From the cell containing the given text, extract its center point as [X, Y] coordinate. 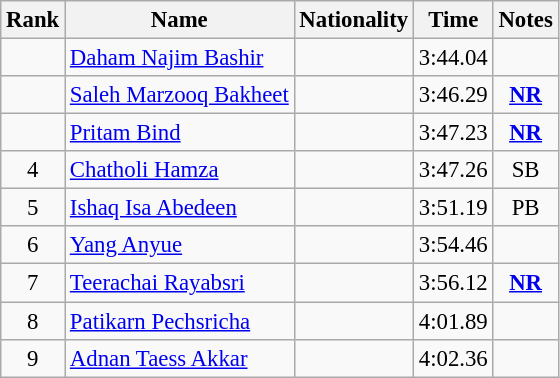
Time [453, 20]
4:02.36 [453, 358]
6 [33, 245]
Yang Anyue [180, 245]
Adnan Taess Akkar [180, 358]
8 [33, 321]
Daham Najim Bashir [180, 58]
Patikarn Pechsricha [180, 321]
3:51.19 [453, 208]
3:46.29 [453, 95]
5 [33, 208]
9 [33, 358]
Nationality [354, 20]
Pritam Bind [180, 133]
4 [33, 170]
Teerachai Rayabsri [180, 283]
3:47.23 [453, 133]
Notes [526, 20]
Saleh Marzooq Bakheet [180, 95]
3:56.12 [453, 283]
Ishaq Isa Abedeen [180, 208]
Chatholi Hamza [180, 170]
3:47.26 [453, 170]
3:44.04 [453, 58]
7 [33, 283]
Rank [33, 20]
PB [526, 208]
SB [526, 170]
3:54.46 [453, 245]
4:01.89 [453, 321]
Name [180, 20]
